Provide the (X, Y) coordinate of the cell's center where the given text is located.  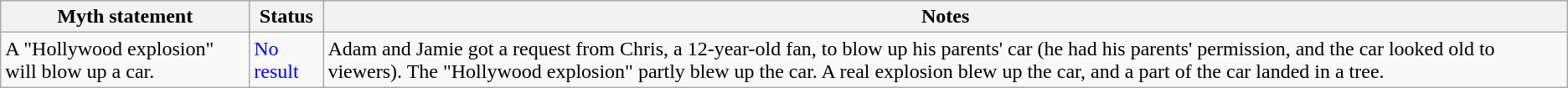
Notes (945, 17)
No result (286, 60)
Myth statement (126, 17)
Status (286, 17)
A "Hollywood explosion" will blow up a car. (126, 60)
